Identify which cell holds the provided text, then report its (X, Y) central coordinate. 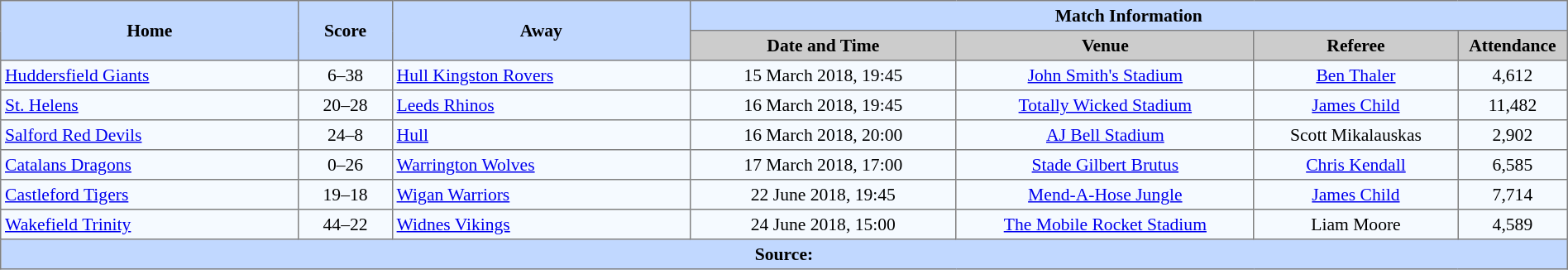
Wigan Warriors (541, 195)
Home (150, 31)
Venue (1105, 46)
Widnes Vikings (541, 224)
15 March 2018, 19:45 (823, 75)
Huddersfield Giants (150, 75)
24 June 2018, 15:00 (823, 224)
Date and Time (823, 46)
Attendance (1513, 46)
Chris Kendall (1355, 165)
11,482 (1513, 105)
Hull (541, 135)
20–28 (346, 105)
Leeds Rhinos (541, 105)
Match Information (1128, 16)
Scott Mikalauskas (1355, 135)
16 March 2018, 19:45 (823, 105)
AJ Bell Stadium (1105, 135)
Mend-A-Hose Jungle (1105, 195)
16 March 2018, 20:00 (823, 135)
Score (346, 31)
Away (541, 31)
Warrington Wolves (541, 165)
19–18 (346, 195)
17 March 2018, 17:00 (823, 165)
0–26 (346, 165)
Totally Wicked Stadium (1105, 105)
4,589 (1513, 224)
Ben Thaler (1355, 75)
Liam Moore (1355, 224)
Castleford Tigers (150, 195)
Salford Red Devils (150, 135)
24–8 (346, 135)
John Smith's Stadium (1105, 75)
2,902 (1513, 135)
Stade Gilbert Brutus (1105, 165)
4,612 (1513, 75)
Source: (784, 254)
The Mobile Rocket Stadium (1105, 224)
7,714 (1513, 195)
St. Helens (150, 105)
Referee (1355, 46)
44–22 (346, 224)
6–38 (346, 75)
Wakefield Trinity (150, 224)
Catalans Dragons (150, 165)
22 June 2018, 19:45 (823, 195)
6,585 (1513, 165)
Hull Kingston Rovers (541, 75)
